Capture the cell that displays the provided text and extract its [x, y] central coordinate. 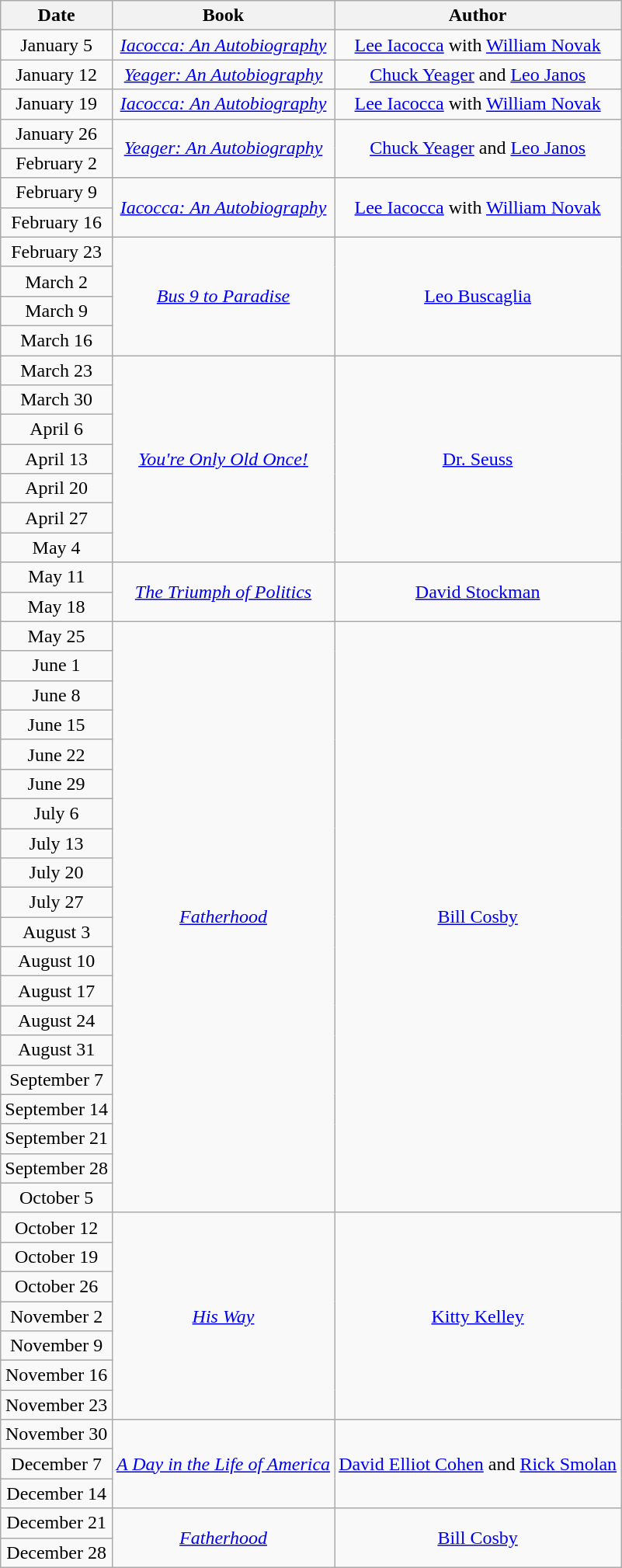
March 16 [57, 340]
August 3 [57, 932]
January 19 [57, 104]
July 20 [57, 873]
June 22 [57, 754]
November 16 [57, 1375]
A Day in the Life of America [223, 1464]
October 26 [57, 1286]
February 16 [57, 222]
November 23 [57, 1405]
December 14 [57, 1493]
June 29 [57, 784]
Date [57, 16]
July 13 [57, 843]
January 12 [57, 75]
April 27 [57, 518]
May 11 [57, 577]
February 9 [57, 193]
August 24 [57, 1020]
September 21 [57, 1139]
November 30 [57, 1434]
March 30 [57, 400]
December 28 [57, 1552]
June 15 [57, 725]
December 21 [57, 1523]
David Elliot Cohen and Rick Smolan [478, 1464]
Book [223, 16]
May 18 [57, 607]
January 5 [57, 45]
David Stockman [478, 592]
October 19 [57, 1257]
Kitty Kelley [478, 1316]
His Way [223, 1316]
February 23 [57, 252]
The Triumph of Politics [223, 592]
Author [478, 16]
January 26 [57, 134]
July 27 [57, 902]
November 9 [57, 1346]
December 7 [57, 1464]
You're Only Old Once! [223, 459]
April 6 [57, 429]
October 12 [57, 1227]
March 2 [57, 281]
June 1 [57, 666]
March 9 [57, 311]
Dr. Seuss [478, 459]
August 10 [57, 961]
September 14 [57, 1109]
March 23 [57, 370]
June 8 [57, 695]
May 25 [57, 636]
November 2 [57, 1316]
April 13 [57, 459]
April 20 [57, 488]
August 17 [57, 991]
Bus 9 to Paradise [223, 296]
Leo Buscaglia [478, 296]
May 4 [57, 548]
August 31 [57, 1050]
July 6 [57, 813]
September 28 [57, 1168]
October 5 [57, 1198]
September 7 [57, 1080]
February 2 [57, 163]
